Return the (x, y) coordinate for the center point of the cell that contains the specified text.  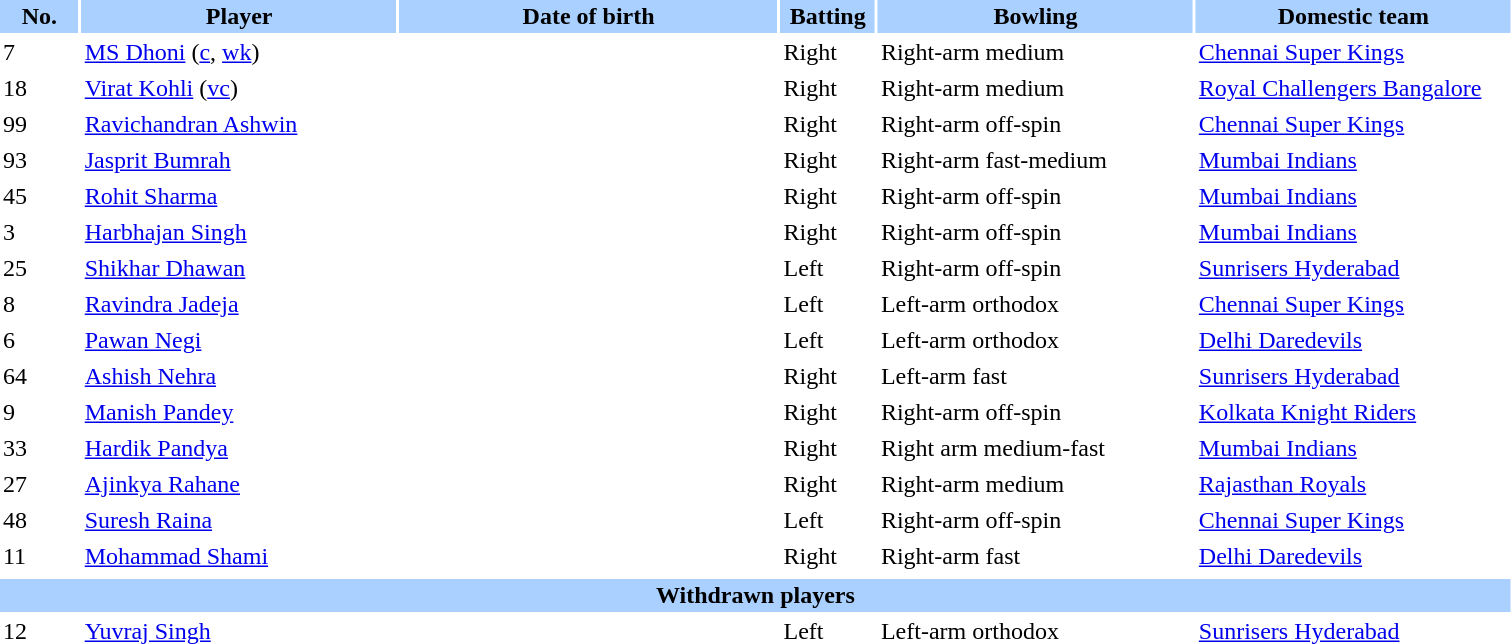
Rohit Sharma (240, 196)
Right-arm fast-medium (1036, 160)
Ajinkya Rahane (240, 484)
Royal Challengers Bangalore (1354, 88)
45 (40, 196)
64 (40, 376)
Batting (827, 16)
Ravindra Jadeja (240, 304)
6 (40, 340)
93 (40, 160)
33 (40, 448)
3 (40, 232)
Jasprit Bumrah (240, 160)
Right arm medium-fast (1036, 448)
25 (40, 268)
Ravichandran Ashwin (240, 124)
Manish Pandey (240, 412)
Right-arm fast (1036, 556)
Kolkata Knight Riders (1354, 412)
Domestic team (1354, 16)
MS Dhoni (c, wk) (240, 52)
27 (40, 484)
8 (40, 304)
Date of birth (589, 16)
18 (40, 88)
Ashish Nehra (240, 376)
Suresh Raina (240, 520)
Hardik Pandya (240, 448)
Rajasthan Royals (1354, 484)
99 (40, 124)
Virat Kohli (vc) (240, 88)
Bowling (1036, 16)
Shikhar Dhawan (240, 268)
Pawan Negi (240, 340)
Harbhajan Singh (240, 232)
Withdrawn players (756, 596)
Left-arm fast (1036, 376)
48 (40, 520)
No. (40, 16)
7 (40, 52)
Mohammad Shami (240, 556)
Player (240, 16)
9 (40, 412)
11 (40, 556)
